Find where the given text appears and provide that cell's center as [X, Y] coordinate. 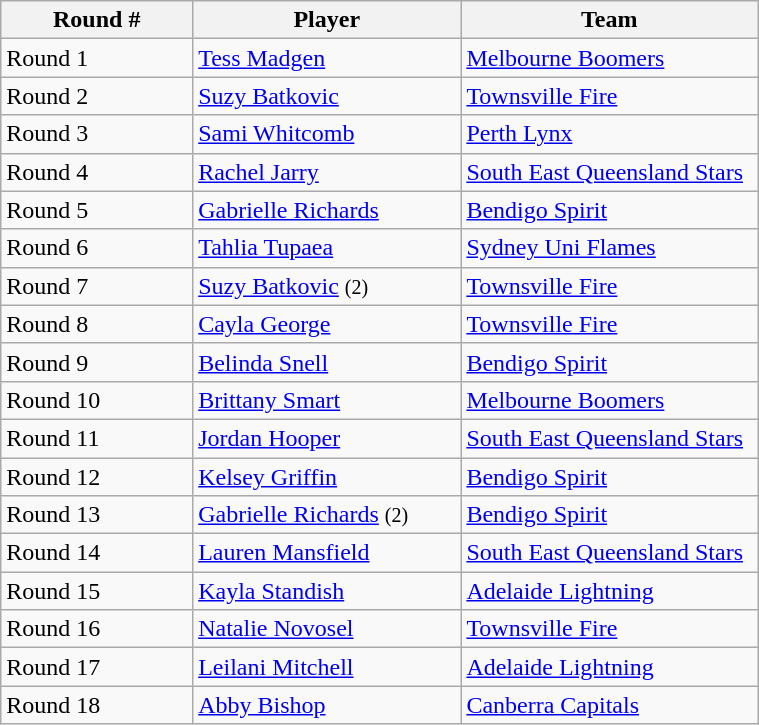
Abby Bishop [327, 705]
Jordan Hooper [327, 438]
Round 6 [97, 248]
Round 16 [97, 629]
Sami Whitcomb [327, 134]
Leilani Mitchell [327, 667]
Team [610, 20]
Perth Lynx [610, 134]
Gabrielle Richards [327, 210]
Round # [97, 20]
Gabrielle Richards (2) [327, 515]
Natalie Novosel [327, 629]
Round 5 [97, 210]
Sydney Uni Flames [610, 248]
Round 9 [97, 362]
Brittany Smart [327, 400]
Suzy Batkovic (2) [327, 286]
Player [327, 20]
Round 4 [97, 172]
Round 14 [97, 553]
Round 11 [97, 438]
Round 10 [97, 400]
Round 12 [97, 477]
Round 3 [97, 134]
Canberra Capitals [610, 705]
Round 8 [97, 324]
Round 18 [97, 705]
Tess Madgen [327, 58]
Round 7 [97, 286]
Suzy Batkovic [327, 96]
Kelsey Griffin [327, 477]
Round 2 [97, 96]
Round 13 [97, 515]
Cayla George [327, 324]
Lauren Mansfield [327, 553]
Belinda Snell [327, 362]
Round 17 [97, 667]
Round 15 [97, 591]
Kayla Standish [327, 591]
Rachel Jarry [327, 172]
Round 1 [97, 58]
Tahlia Tupaea [327, 248]
